From the cell containing the given text, extract its center point as (x, y) coordinate. 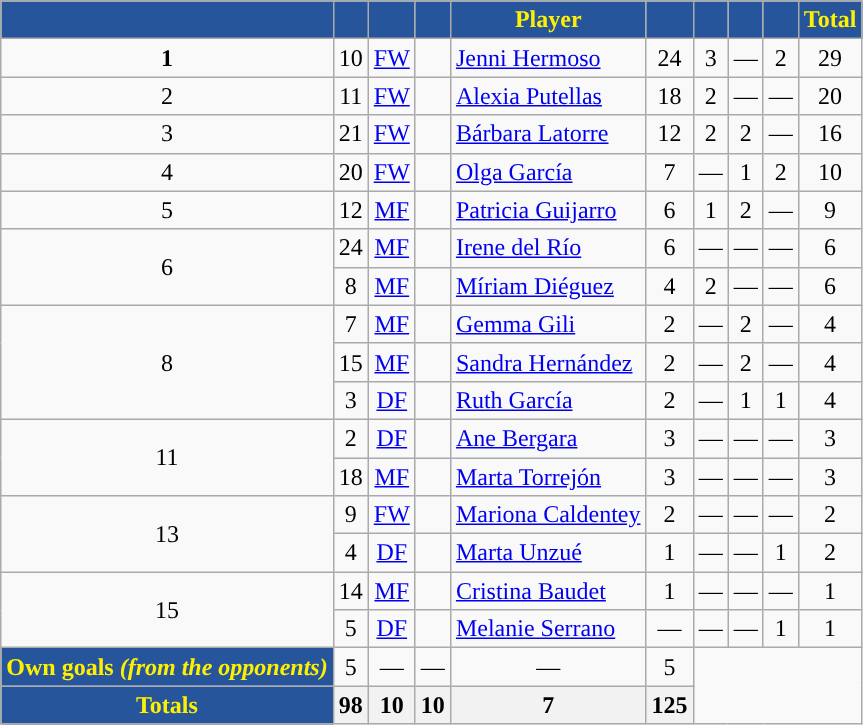
Ane Bergara (548, 438)
98 (350, 705)
29 (830, 58)
Sandra Hernández (548, 362)
Olga García (548, 172)
Player (548, 20)
Patricia Guijarro (548, 210)
Ruth García (548, 400)
125 (670, 705)
Melanie Serrano (548, 629)
Alexia Putellas (548, 96)
16 (830, 134)
13 (167, 534)
Total (830, 20)
Míriam Diéguez (548, 286)
Totals (167, 705)
Bárbara Latorre (548, 134)
21 (350, 134)
Gemma Gili (548, 324)
Cristina Baudet (548, 591)
Own goals (from the opponents) (167, 667)
Mariona Caldentey (548, 515)
Irene del Río (548, 248)
14 (350, 591)
Jenni Hermoso (548, 58)
Marta Unzué (548, 553)
Marta Torrejón (548, 477)
